Output the (x, y) coordinate of the center of the cell containing the given text.  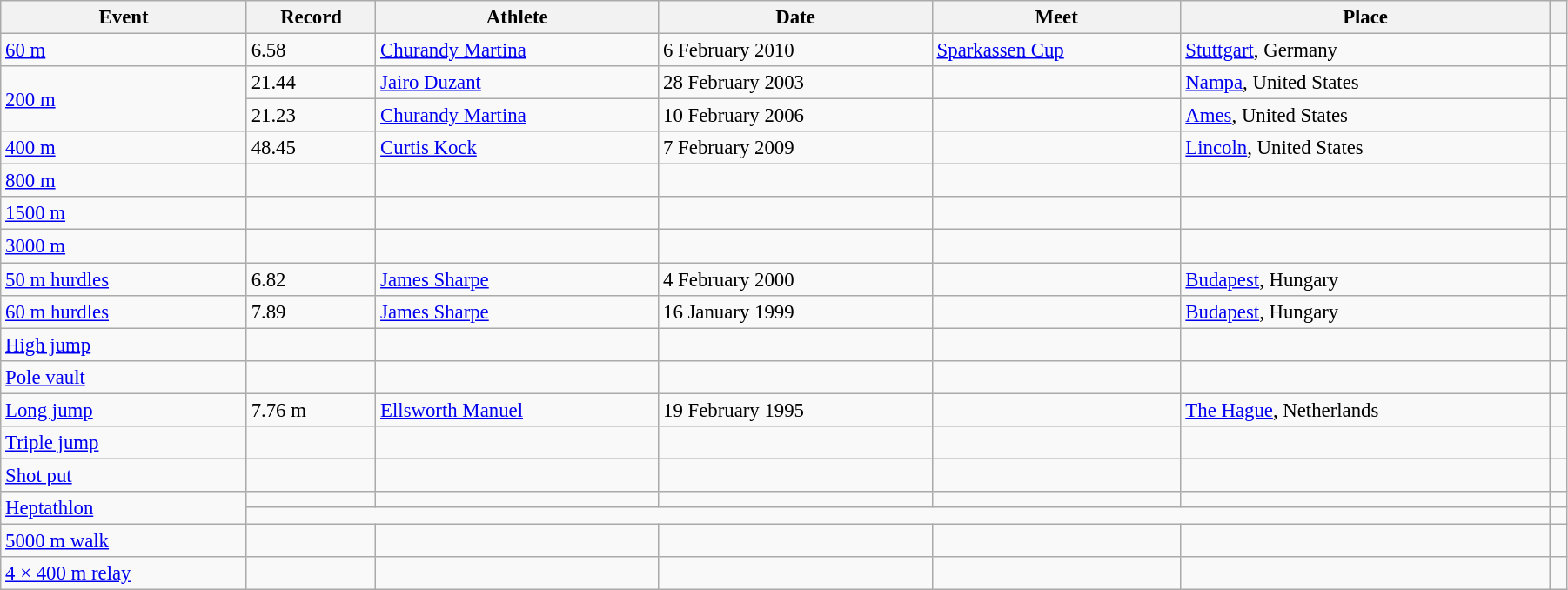
Date (795, 17)
800 m (124, 181)
The Hague, Netherlands (1365, 410)
60 m (124, 50)
50 m hurdles (124, 279)
16 January 1999 (795, 312)
Sparkassen Cup (1056, 50)
48.45 (311, 148)
Ellsworth Manuel (517, 410)
High jump (124, 345)
7.89 (311, 312)
Curtis Kock (517, 148)
Jairo Duzant (517, 83)
6.82 (311, 279)
7.76 m (311, 410)
400 m (124, 148)
21.44 (311, 83)
Triple jump (124, 443)
Lincoln, United States (1365, 148)
Place (1365, 17)
1500 m (124, 213)
Pole vault (124, 377)
Long jump (124, 410)
60 m hurdles (124, 312)
19 February 1995 (795, 410)
10 February 2006 (795, 116)
Event (124, 17)
6.58 (311, 50)
5000 m walk (124, 540)
Nampa, United States (1365, 83)
Athlete (517, 17)
Heptathlon (124, 508)
4 February 2000 (795, 279)
28 February 2003 (795, 83)
Shot put (124, 475)
200 m (124, 99)
Stuttgart, Germany (1365, 50)
7 February 2009 (795, 148)
6 February 2010 (795, 50)
3000 m (124, 246)
4 × 400 m relay (124, 573)
Ames, United States (1365, 116)
Meet (1056, 17)
21.23 (311, 116)
Record (311, 17)
